For the text-containing cell, return its midpoint in (x, y) coordinate format. 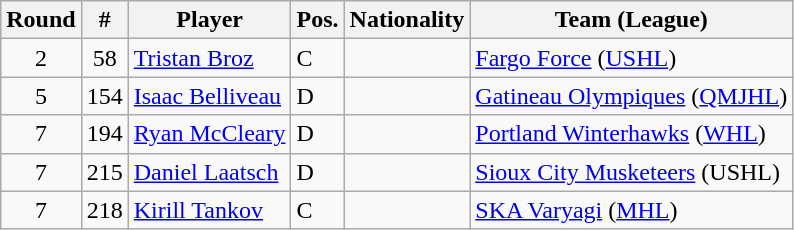
154 (104, 96)
Fargo Force (USHL) (632, 58)
Round (41, 20)
215 (104, 172)
SKA Varyagi (MHL) (632, 210)
Isaac Belliveau (210, 96)
Player (210, 20)
58 (104, 58)
Portland Winterhawks (WHL) (632, 134)
5 (41, 96)
Daniel Laatsch (210, 172)
Sioux City Musketeers (USHL) (632, 172)
Pos. (318, 20)
2 (41, 58)
194 (104, 134)
Kirill Tankov (210, 210)
218 (104, 210)
Team (League) (632, 20)
Nationality (407, 20)
Ryan McCleary (210, 134)
Tristan Broz (210, 58)
# (104, 20)
Gatineau Olympiques (QMJHL) (632, 96)
